From the cell containing the given text, extract its center point as [X, Y] coordinate. 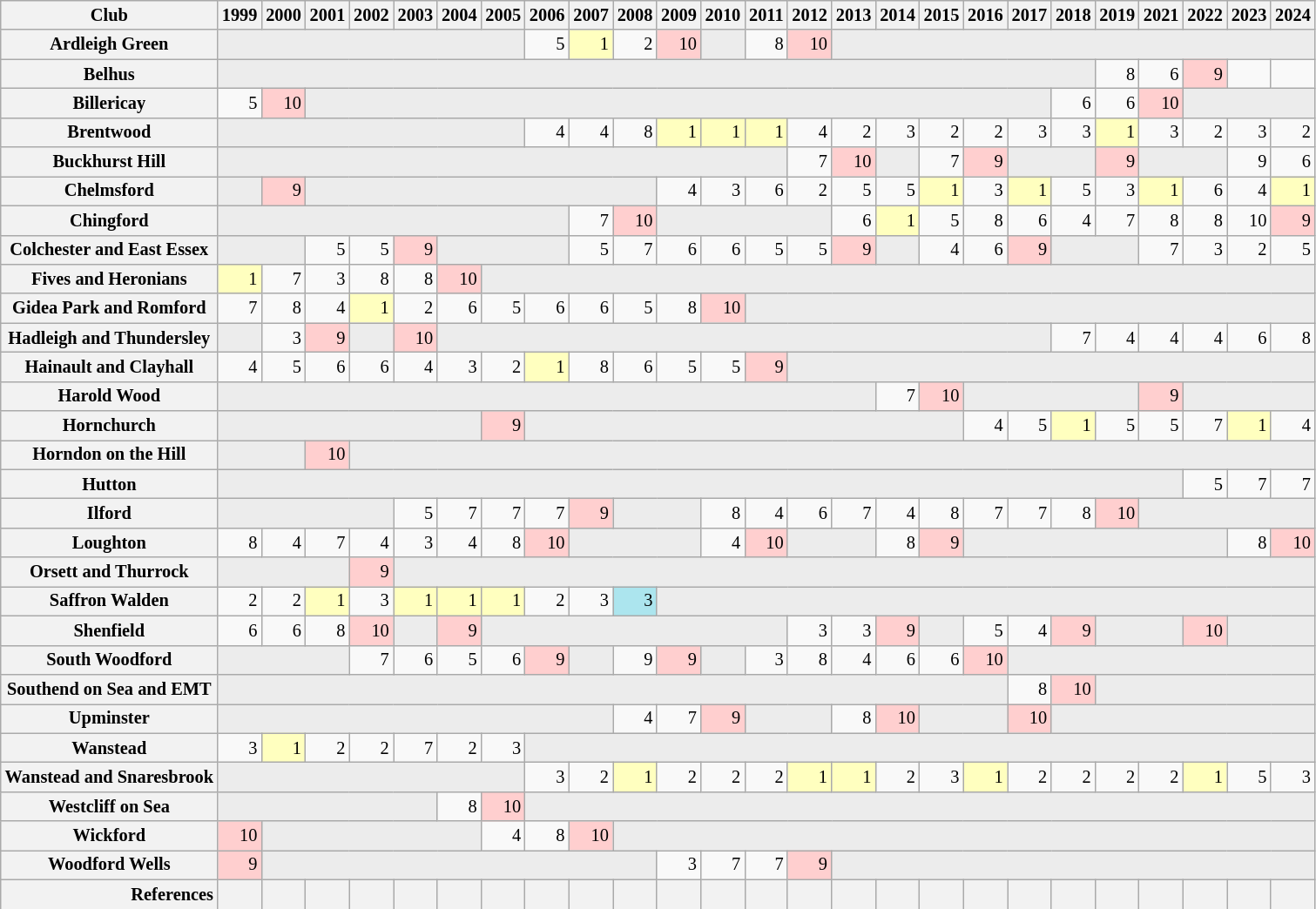
Southend on Sea and EMT [110, 689]
2022 [1205, 15]
Hornchurch [110, 426]
Ilford [110, 513]
2015 [941, 15]
Brentwood [110, 132]
2014 [897, 15]
Hainault and Clayhall [110, 367]
2005 [503, 15]
Harold Wood [110, 396]
2021 [1161, 15]
Woodford Wells [110, 865]
2003 [415, 15]
Club [110, 15]
Hadleigh and Thundersley [110, 338]
2016 [985, 15]
Wickford [110, 836]
Hutton [110, 484]
2010 [723, 15]
Colchester and East Essex [110, 250]
South Woodford [110, 660]
2006 [547, 15]
Wanstead and Snaresbrook [110, 777]
2004 [459, 15]
Chelmsford [110, 191]
Belhus [110, 74]
2012 [809, 15]
Saffron Walden [110, 601]
2023 [1249, 15]
Loughton [110, 542]
2011 [766, 15]
Shenfield [110, 630]
Chingford [110, 220]
Gidea Park and Romford [110, 308]
2008 [635, 15]
Orsett and Thurrock [110, 572]
2024 [1292, 15]
2013 [854, 15]
2019 [1117, 15]
Horndon on the Hill [110, 454]
2009 [678, 15]
References [110, 894]
2000 [283, 15]
Fives and Heronians [110, 279]
Westcliff on Sea [110, 806]
Billericay [110, 103]
2017 [1029, 15]
2018 [1073, 15]
Ardleigh Green [110, 44]
2001 [327, 15]
Wanstead [110, 748]
1999 [240, 15]
2007 [591, 15]
2002 [371, 15]
Buckhurst Hill [110, 162]
Upminster [110, 718]
